Extract the [x, y] coordinate from the center of the cell holding the provided text.  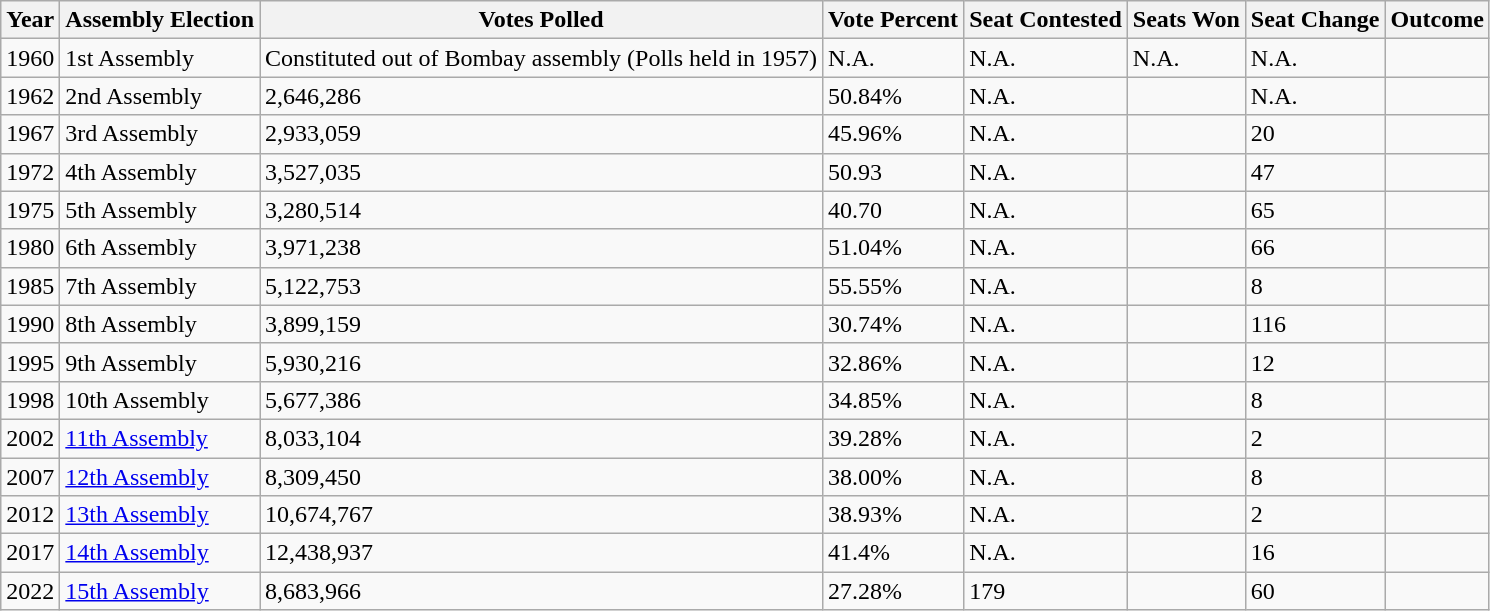
1995 [30, 362]
2nd Assembly [160, 96]
1962 [30, 96]
32.86% [894, 362]
2022 [30, 591]
60 [1315, 591]
1st Assembly [160, 58]
Year [30, 20]
50.93 [894, 172]
34.85% [894, 400]
2002 [30, 438]
5th Assembly [160, 210]
8,033,104 [542, 438]
55.55% [894, 286]
1972 [30, 172]
9th Assembly [160, 362]
1990 [30, 324]
3,971,238 [542, 248]
Seat Contested [1046, 20]
38.00% [894, 477]
15th Assembly [160, 591]
39.28% [894, 438]
41.4% [894, 553]
116 [1315, 324]
Assembly Election [160, 20]
12th Assembly [160, 477]
1967 [30, 134]
1980 [30, 248]
8,309,450 [542, 477]
10,674,767 [542, 515]
2017 [30, 553]
2,646,286 [542, 96]
6th Assembly [160, 248]
2007 [30, 477]
8,683,966 [542, 591]
5,930,216 [542, 362]
Votes Polled [542, 20]
Constituted out of Bombay assembly (Polls held in 1957) [542, 58]
12,438,937 [542, 553]
1975 [30, 210]
1985 [30, 286]
38.93% [894, 515]
1960 [30, 58]
8th Assembly [160, 324]
3,899,159 [542, 324]
27.28% [894, 591]
Seats Won [1186, 20]
Seat Change [1315, 20]
2012 [30, 515]
4th Assembly [160, 172]
20 [1315, 134]
2,933,059 [542, 134]
10th Assembly [160, 400]
Vote Percent [894, 20]
3,527,035 [542, 172]
65 [1315, 210]
7th Assembly [160, 286]
11th Assembly [160, 438]
40.70 [894, 210]
5,122,753 [542, 286]
Outcome [1437, 20]
47 [1315, 172]
3,280,514 [542, 210]
13th Assembly [160, 515]
1998 [30, 400]
12 [1315, 362]
3rd Assembly [160, 134]
51.04% [894, 248]
66 [1315, 248]
5,677,386 [542, 400]
16 [1315, 553]
30.74% [894, 324]
50.84% [894, 96]
45.96% [894, 134]
179 [1046, 591]
14th Assembly [160, 553]
